Capture the cell that displays the provided text and extract its [x, y] central coordinate. 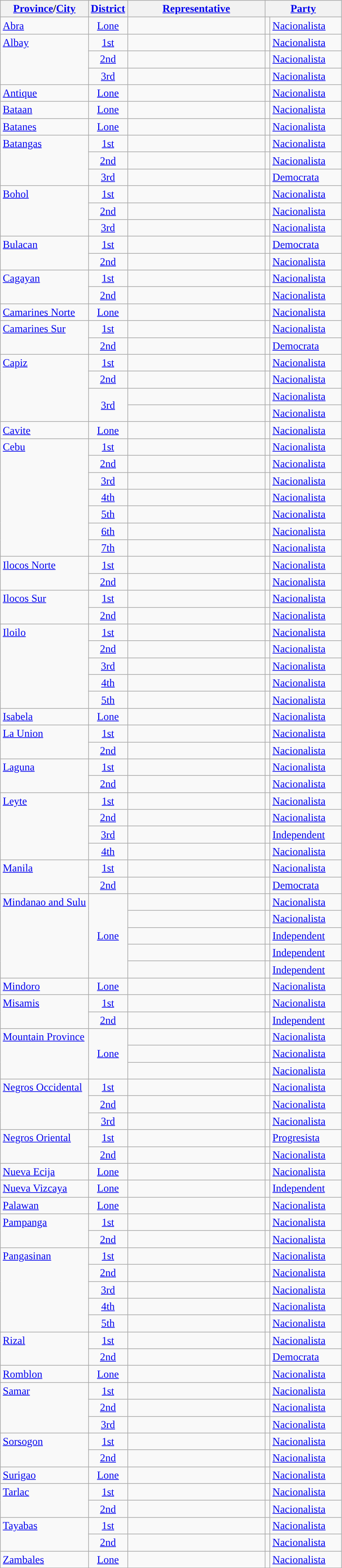
Bulacan [44, 253]
Ilocos Norte [44, 573]
Cagayan [44, 287]
Nueva Vizcaya [44, 1189]
Cebu [44, 497]
Leyte [44, 826]
Tayabas [44, 1534]
Albay [44, 59]
Mountain Province [44, 1054]
Rizal [44, 1349]
Iloilo [44, 666]
Laguna [44, 776]
Batanes [44, 127]
Antique [44, 93]
Cavite [44, 430]
Pangasinan [44, 1289]
Progresista [305, 1138]
District [108, 9]
Tarlac [44, 1500]
Negros Oriental [44, 1146]
Ilocos Sur [44, 607]
Mindoro [44, 986]
Abra [44, 26]
Mindanao and Sulu [44, 936]
Representative [196, 9]
Capiz [44, 388]
Samar [44, 1408]
Surigao [44, 1475]
7th [108, 548]
Romblon [44, 1374]
Camarines Norte [44, 312]
Nueva Ecija [44, 1172]
6th [108, 531]
Batangas [44, 160]
Camarines Sur [44, 337]
Party [303, 9]
Manila [44, 877]
Bataan [44, 110]
Pampanga [44, 1231]
Zambales [44, 1559]
Isabela [44, 716]
La Union [44, 742]
Negros Occidental [44, 1104]
Province/City [44, 9]
Sorsogon [44, 1450]
Palawan [44, 1205]
Misamis [44, 1011]
Bohol [44, 211]
